Determine the (x, y) coordinate at the center of the cell enclosing the given text.  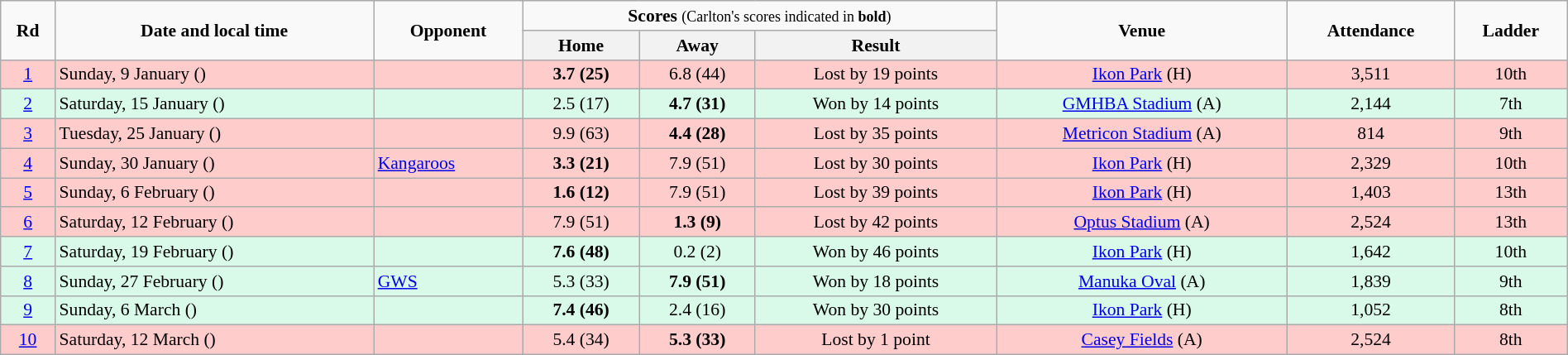
Lost by 42 points (875, 223)
2 (28, 104)
3,511 (1371, 74)
Sunday, 6 March () (215, 310)
GMHBA Stadium (A) (1142, 104)
Attendance (1371, 30)
1,642 (1371, 252)
Sunday, 30 January () (215, 163)
Manuka Oval (A) (1142, 281)
Home (581, 46)
Sunday, 6 February () (215, 193)
Won by 18 points (875, 281)
Scores (Carlton's scores indicated in bold) (759, 16)
1 (28, 74)
1,052 (1371, 310)
7th (1510, 104)
6 (28, 223)
9 (28, 310)
Won by 30 points (875, 310)
Opponent (448, 30)
Ladder (1510, 30)
Away (698, 46)
2,144 (1371, 104)
8 (28, 281)
1,839 (1371, 281)
4 (28, 163)
6.8 (44) (698, 74)
10 (28, 340)
Lost by 1 point (875, 340)
Date and local time (215, 30)
Lost by 35 points (875, 134)
2,329 (1371, 163)
0.2 (2) (698, 252)
4.7 (31) (698, 104)
GWS (448, 281)
Lost by 30 points (875, 163)
Saturday, 12 February () (215, 223)
Casey Fields (A) (1142, 340)
Optus Stadium (A) (1142, 223)
Sunday, 27 February () (215, 281)
4.4 (28) (698, 134)
Venue (1142, 30)
Kangaroos (448, 163)
Won by 46 points (875, 252)
7.4 (46) (581, 310)
7.6 (48) (581, 252)
1.3 (9) (698, 223)
Saturday, 15 January () (215, 104)
Won by 14 points (875, 104)
Sunday, 9 January () (215, 74)
1,403 (1371, 193)
Saturday, 19 February () (215, 252)
3.3 (21) (581, 163)
Result (875, 46)
9.9 (63) (581, 134)
3 (28, 134)
2.5 (17) (581, 104)
Saturday, 12 March () (215, 340)
Lost by 39 points (875, 193)
Metricon Stadium (A) (1142, 134)
Rd (28, 30)
1.6 (12) (581, 193)
5.4 (34) (581, 340)
5 (28, 193)
Tuesday, 25 January () (215, 134)
7 (28, 252)
3.7 (25) (581, 74)
814 (1371, 134)
2.4 (16) (698, 310)
Lost by 19 points (875, 74)
